From the cell containing the given text, extract its center point as (X, Y) coordinate. 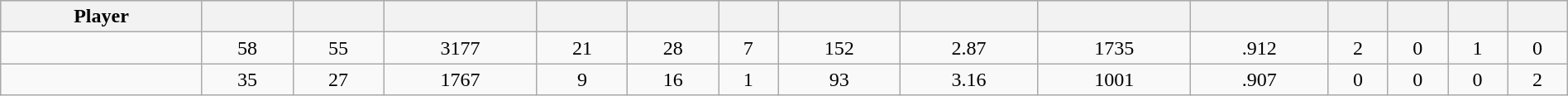
.907 (1260, 79)
16 (673, 79)
2.87 (968, 48)
21 (582, 48)
.912 (1260, 48)
3.16 (968, 79)
93 (839, 79)
152 (839, 48)
1001 (1115, 79)
58 (247, 48)
3177 (460, 48)
1767 (460, 79)
Player (101, 17)
55 (338, 48)
28 (673, 48)
9 (582, 79)
35 (247, 79)
1735 (1115, 48)
7 (748, 48)
27 (338, 79)
